Pinpoint the cell where the given text exists, returning its (x, y) midpoint coordinate. 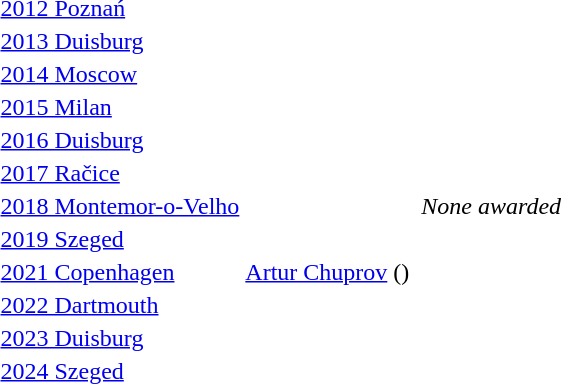
Artur Chuprov () (328, 272)
